From the cell containing the given text, extract its center point as (x, y) coordinate. 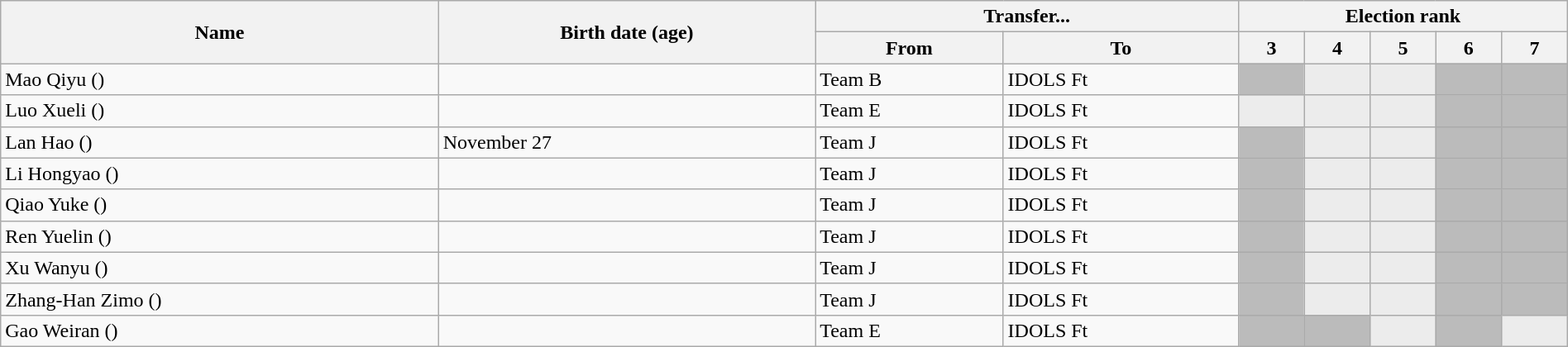
To (1121, 48)
Mao Qiyu () (220, 79)
Qiao Yuke () (220, 205)
Election rank (1403, 17)
Gao Weiran () (220, 330)
7 (1535, 48)
Team B (910, 79)
6 (1469, 48)
Xu Wanyu () (220, 268)
5 (1403, 48)
November 27 (627, 142)
Name (220, 32)
Birth date (age) (627, 32)
4 (1336, 48)
3 (1272, 48)
Lan Hao () (220, 142)
From (910, 48)
Ren Yuelin () (220, 236)
Luo Xueli () (220, 111)
Zhang-Han Zimo () (220, 299)
Li Hongyao () (220, 173)
Transfer... (1027, 17)
